Locate the cell with the specified text and output its [X, Y] center coordinate. 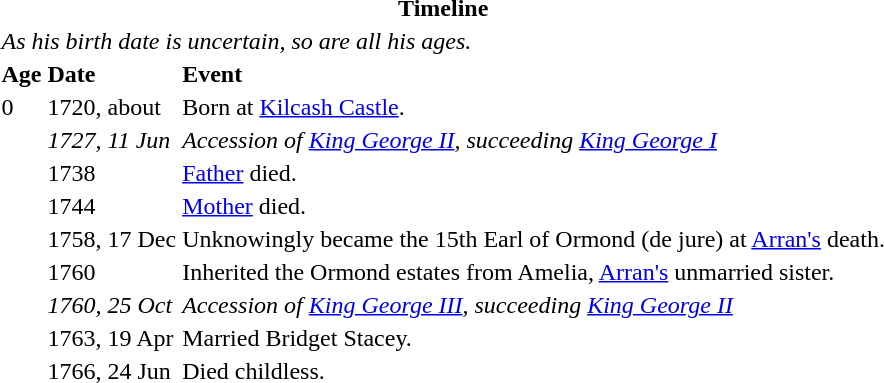
1760, 25 Oct [112, 305]
Date [112, 74]
1720, about [112, 107]
1758, 17 Dec [112, 239]
1763, 19 Apr [112, 338]
1744 [112, 206]
1738 [112, 173]
0 [22, 107]
1760 [112, 272]
Age [22, 74]
1727, 11 Jun [112, 140]
